Capture the cell that displays the provided text and extract its (X, Y) central coordinate. 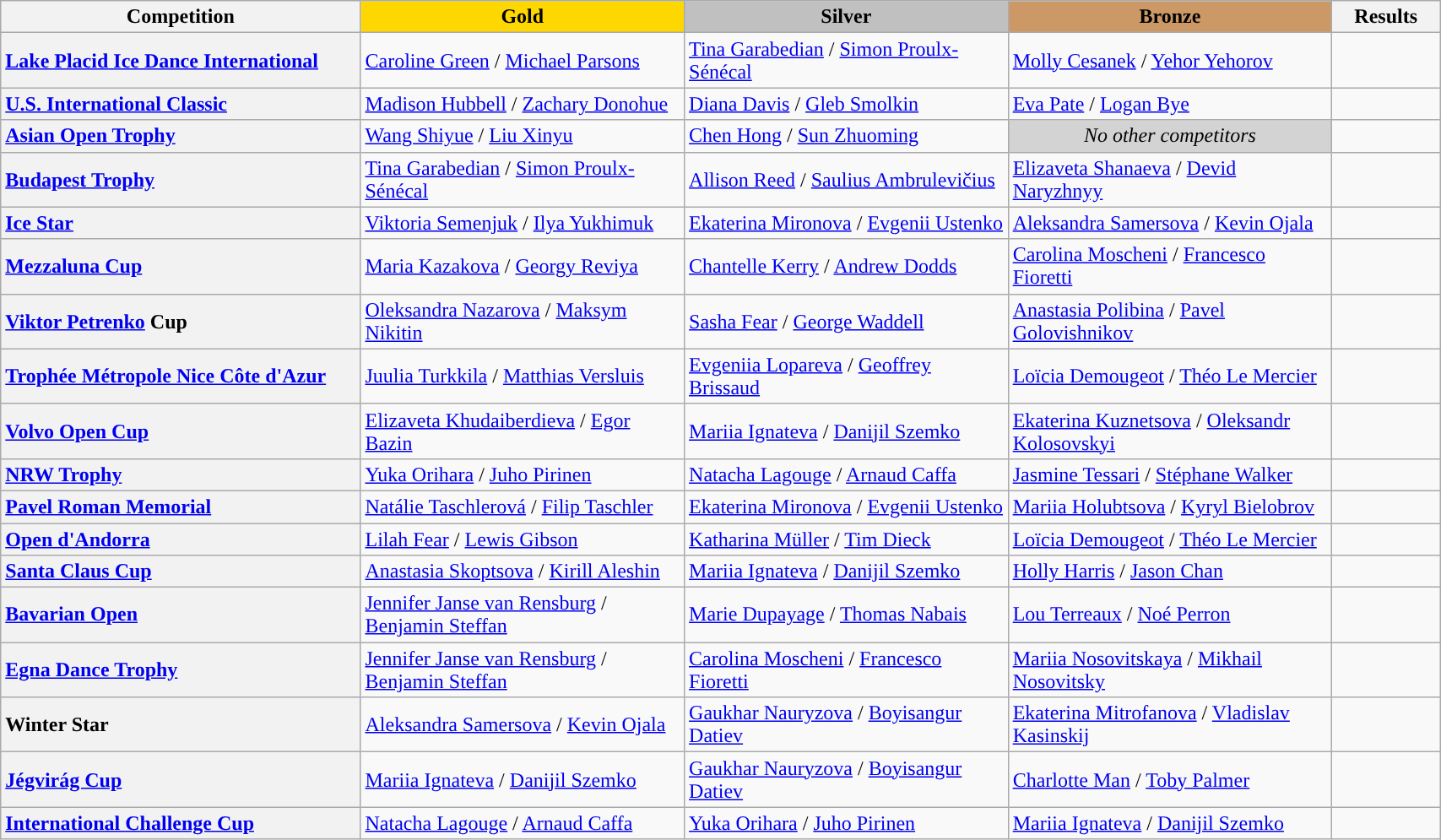
Chantelle Kerry / Andrew Dodds (847, 267)
Ice Star (181, 223)
U.S. International Classic (181, 104)
Eva Pate / Logan Bye (1170, 104)
Madison Hubbell / Zachary Donohue (523, 104)
Ekaterina Kuznetsova / Oleksandr Kolosovskyi (1170, 431)
Sasha Fear / George Waddell (847, 321)
Gold (523, 17)
Elizaveta Shanaeva / Devid Naryzhnyy (1170, 179)
NRW Trophy (181, 474)
Charlotte Man / Toby Palmer (1170, 780)
No other competitors (1170, 136)
Molly Cesanek / Yehor Yehorov (1170, 61)
Maria Kazakova / Georgy Reviya (523, 267)
Viktor Petrenko Cup (181, 321)
Winter Star (181, 724)
Lake Placid Ice Dance International (181, 61)
Lilah Fear / Lewis Gibson (523, 539)
Bronze (1170, 17)
Anastasia Polibina / Pavel Golovishnikov (1170, 321)
Lou Terreaux / Noé Perron (1170, 615)
Results (1386, 17)
Oleksandra Nazarova / Maksym Nikitin (523, 321)
Santa Claus Cup (181, 572)
Marie Dupayage / Thomas Nabais (847, 615)
Natálie Taschlerová / Filip Taschler (523, 507)
Caroline Green / Michael Parsons (523, 61)
Wang Shiyue / Liu Xinyu (523, 136)
International Challenge Cup (181, 823)
Budapest Trophy (181, 179)
Asian Open Trophy (181, 136)
Jégvirág Cup (181, 780)
Holly Harris / Jason Chan (1170, 572)
Mariia Nosovitskaya / Mikhail Nosovitsky (1170, 670)
Mezzaluna Cup (181, 267)
Allison Reed / Saulius Ambrulevičius (847, 179)
Ekaterina Mitrofanova / Vladislav Kasinskij (1170, 724)
Katharina Müller / Tim Dieck (847, 539)
Mariia Holubtsova / Kyryl Bielobrov (1170, 507)
Evgeniia Lopareva / Geoffrey Brissaud (847, 377)
Chen Hong / Sun Zhuoming (847, 136)
Jasmine Tessari / Stéphane Walker (1170, 474)
Pavel Roman Memorial (181, 507)
Open d'Andorra (181, 539)
Viktoria Semenjuk / Ilya Yukhimuk (523, 223)
Trophée Métropole Nice Côte d'Azur (181, 377)
Competition (181, 17)
Bavarian Open (181, 615)
Juulia Turkkila / Matthias Versluis (523, 377)
Silver (847, 17)
Elizaveta Khudaiberdieva / Egor Bazin (523, 431)
Volvo Open Cup (181, 431)
Egna Dance Trophy (181, 670)
Anastasia Skoptsova / Kirill Aleshin (523, 572)
Diana Davis / Gleb Smolkin (847, 104)
